Extract the [X, Y] coordinate from the center of the cell holding the provided text.  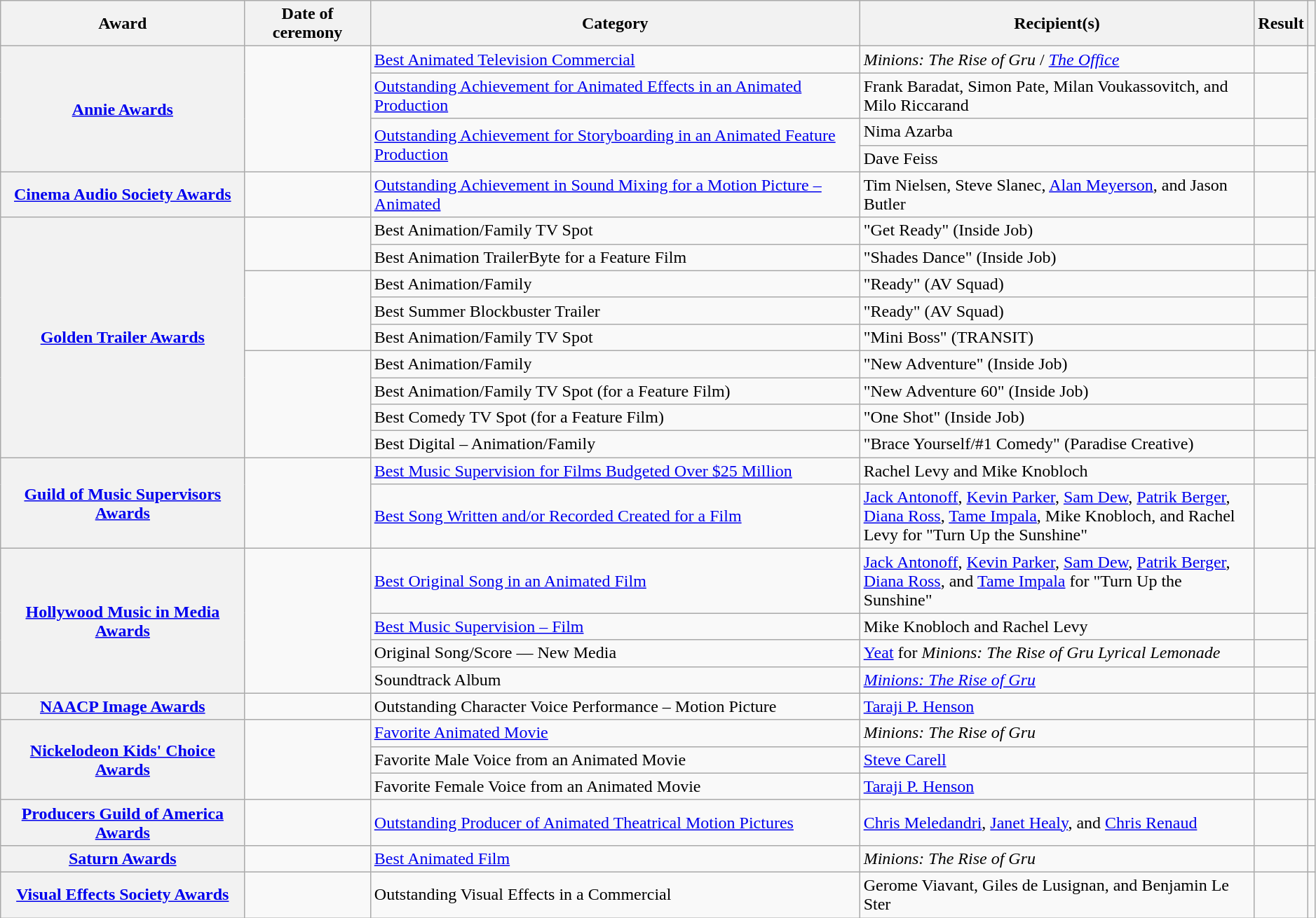
"Shades Dance" (Inside Job) [1057, 257]
Saturn Awards [123, 858]
Outstanding Character Voice Performance – Motion Picture [615, 706]
Result [1281, 24]
Mike Knobloch and Rachel Levy [1057, 626]
Cinema Audio Society Awards [123, 195]
Outstanding Achievement for Storyboarding in an Animated Feature Production [615, 145]
Outstanding Visual Effects in a Commercial [615, 894]
NAACP Image Awards [123, 706]
Award [123, 24]
Guild of Music Supervisors Awards [123, 503]
Visual Effects Society Awards [123, 894]
Minions: The Rise of Gru / The Office [1057, 60]
Favorite Male Voice from an Animated Movie [615, 760]
Category [615, 24]
Tim Nielsen, Steve Slanec, Alan Meyerson, and Jason Butler [1057, 195]
Soundtrack Album [615, 680]
Yeat for Minions: The Rise of Gru Lyrical Lemonade [1057, 653]
Date of ceremony [307, 24]
Outstanding Achievement for Animated Effects in an Animated Production [615, 95]
Frank Baradat, Simon Pate, Milan Voukassovitch, and Milo Riccarand [1057, 95]
Original Song/Score — New Media [615, 653]
Steve Carell [1057, 760]
"One Shot" (Inside Job) [1057, 418]
"Brace Yourself/#1 Comedy" (Paradise Creative) [1057, 444]
Best Comedy TV Spot (for a Feature Film) [615, 418]
"Get Ready" (Inside Job) [1057, 231]
Annie Awards [123, 109]
Hollywood Music in Media Awards [123, 621]
Nima Azarba [1057, 132]
Rachel Levy and Mike Knobloch [1057, 471]
Nickelodeon Kids' Choice Awards [123, 760]
Jack Antonoff, Kevin Parker, Sam Dew, Patrik Berger, Diana Ross, Tame Impala, Mike Knobloch, and Rachel Levy for "Turn Up the Sunshine" [1057, 516]
Best Song Written and/or Recorded Created for a Film [615, 516]
Best Original Song in an Animated Film [615, 581]
Outstanding Achievement in Sound Mixing for a Motion Picture – Animated [615, 195]
Best Music Supervision – Film [615, 626]
Recipient(s) [1057, 24]
Best Digital – Animation/Family [615, 444]
Favorite Female Voice from an Animated Movie [615, 786]
Jack Antonoff, Kevin Parker, Sam Dew, Patrik Berger, Diana Ross, and Tame Impala for "Turn Up the Sunshine" [1057, 581]
Gerome Viavant, Giles de Lusignan, and Benjamin Le Ster [1057, 894]
Chris Meledandri, Janet Healy, and Chris Renaud [1057, 823]
Golden Trailer Awards [123, 338]
"Mini Boss" (TRANSIT) [1057, 337]
Best Animated Television Commercial [615, 60]
Favorite Animated Movie [615, 733]
Best Animated Film [615, 858]
Best Animation/Family TV Spot (for a Feature Film) [615, 390]
Producers Guild of America Awards [123, 823]
"New Adventure" (Inside Job) [1057, 364]
Best Animation TrailerByte for a Feature Film [615, 257]
Best Summer Blockbuster Trailer [615, 310]
"New Adventure 60" (Inside Job) [1057, 390]
Best Music Supervision for Films Budgeted Over $25 Million [615, 471]
Dave Feiss [1057, 158]
Outstanding Producer of Animated Theatrical Motion Pictures [615, 823]
